Identify which cell holds the provided text, then report its [x, y] central coordinate. 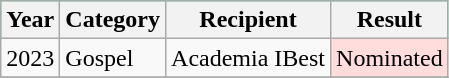
Result [390, 20]
Category [113, 20]
Academia IBest [248, 58]
Gospel [113, 58]
Recipient [248, 20]
2023 [30, 58]
Nominated [390, 58]
Year [30, 20]
